Determine the [X, Y] coordinate at the center of the cell enclosing the given text.  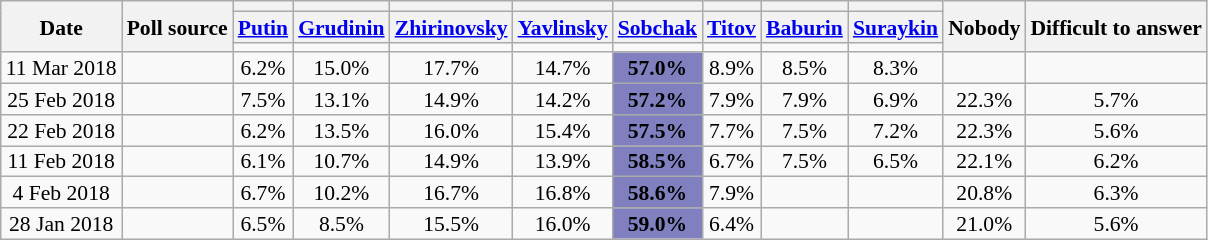
10.7% [342, 162]
13.5% [342, 130]
Titov [732, 26]
Baburin [804, 26]
13.9% [563, 162]
59.0% [658, 224]
57.5% [658, 130]
6.3% [1116, 192]
58.5% [658, 162]
15.5% [452, 224]
21.0% [984, 224]
15.0% [342, 68]
6.4% [732, 224]
5.7% [1116, 100]
10.2% [342, 192]
Zhirinovsky [452, 26]
16.8% [563, 192]
8.9% [732, 68]
4 Feb 2018 [62, 192]
16.7% [452, 192]
22 Feb 2018 [62, 130]
57.0% [658, 68]
6.9% [896, 100]
14.7% [563, 68]
Nobody [984, 26]
Date [62, 26]
57.2% [658, 100]
Difficult to answer [1116, 26]
28 Jan 2018 [62, 224]
7.2% [896, 130]
8.3% [896, 68]
58.6% [658, 192]
Yavlinsky [563, 26]
11 Mar 2018 [62, 68]
15.4% [563, 130]
6.1% [264, 162]
Putin [264, 26]
14.2% [563, 100]
Sobchak [658, 26]
17.7% [452, 68]
11 Feb 2018 [62, 162]
25 Feb 2018 [62, 100]
7.7% [732, 130]
Poll source [178, 26]
Grudinin [342, 26]
22.1% [984, 162]
13.1% [342, 100]
Suraykin [896, 26]
20.8% [984, 192]
